Provide the [X, Y] coordinate of the cell's center where the given text is located.  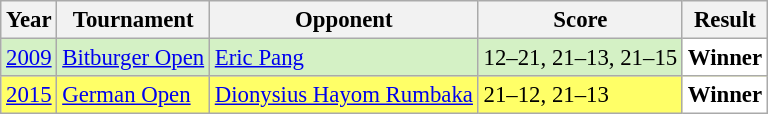
Year [29, 20]
2015 [29, 95]
Result [724, 20]
12–21, 21–13, 21–15 [580, 58]
2009 [29, 58]
Eric Pang [344, 58]
Opponent [344, 20]
Dionysius Hayom Rumbaka [344, 95]
Score [580, 20]
Tournament [134, 20]
21–12, 21–13 [580, 95]
Bitburger Open [134, 58]
German Open [134, 95]
